Return (X, Y) of the center of cell containing provided text 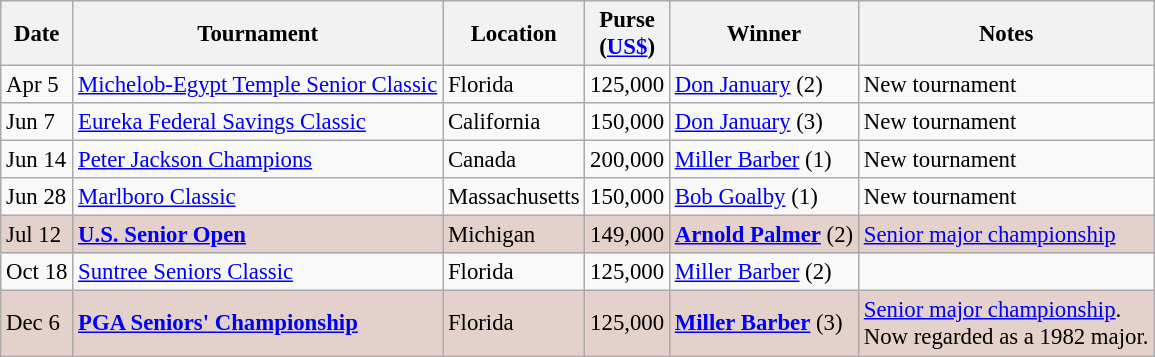
Jun 28 (37, 197)
Oct 18 (37, 273)
Location (514, 34)
PGA Seniors' Championship (258, 324)
Don January (3) (764, 122)
Jul 12 (37, 235)
Date (37, 34)
Arnold Palmer (2) (764, 235)
Jun 7 (37, 122)
U.S. Senior Open (258, 235)
Bob Goalby (1) (764, 197)
Michelob-Egypt Temple Senior Classic (258, 85)
Miller Barber (1) (764, 160)
Jun 14 (37, 160)
Canada (514, 160)
Don January (2) (764, 85)
149,000 (628, 235)
California (514, 122)
Eureka Federal Savings Classic (258, 122)
Apr 5 (37, 85)
Peter Jackson Champions (258, 160)
200,000 (628, 160)
Purse(US$) (628, 34)
Winner (764, 34)
Miller Barber (2) (764, 273)
Dec 6 (37, 324)
Notes (1006, 34)
Massachusetts (514, 197)
Miller Barber (3) (764, 324)
Senior major championship (1006, 235)
Marlboro Classic (258, 197)
Michigan (514, 235)
Tournament (258, 34)
Senior major championship.Now regarded as a 1982 major. (1006, 324)
Suntree Seniors Classic (258, 273)
